Return [x, y] of the center of cell containing provided text 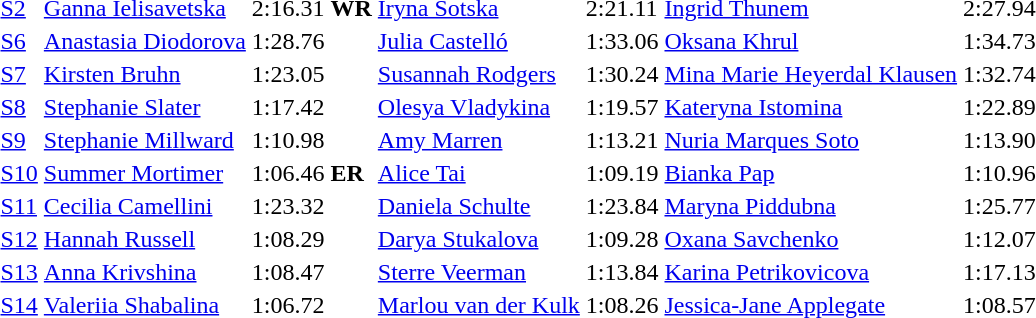
Darya Stukalova [478, 239]
Nuria Marques Soto [811, 140]
1:13.21 [622, 140]
Karina Petrikovicova [811, 272]
Daniela Schulte [478, 206]
Julia Castelló [478, 41]
Oksana Khrul [811, 41]
Stephanie Slater [144, 107]
1:28.76 [312, 41]
Mina Marie Heyerdal Klausen [811, 74]
1:08.47 [312, 272]
Susannah Rodgers [478, 74]
1:09.19 [622, 173]
1:23.05 [312, 74]
1:17.42 [312, 107]
Oxana Savchenko [811, 239]
1:23.84 [622, 206]
1:23.32 [312, 206]
1:06.46 ER [312, 173]
Hannah Russell [144, 239]
Kirsten Bruhn [144, 74]
1:08.29 [312, 239]
Kateryna Istomina [811, 107]
1:33.06 [622, 41]
Alice Tai [478, 173]
Maryna Piddubna [811, 206]
Stephanie Millward [144, 140]
Anastasia Diodorova [144, 41]
1:19.57 [622, 107]
Olesya Vladykina [478, 107]
Summer Mortimer [144, 173]
Bianka Pap [811, 173]
1:30.24 [622, 74]
Sterre Veerman [478, 272]
Cecilia Camellini [144, 206]
1:10.98 [312, 140]
1:09.28 [622, 239]
Amy Marren [478, 140]
1:13.84 [622, 272]
Anna Krivshina [144, 272]
